From the cell containing the given text, extract its center point as [X, Y] coordinate. 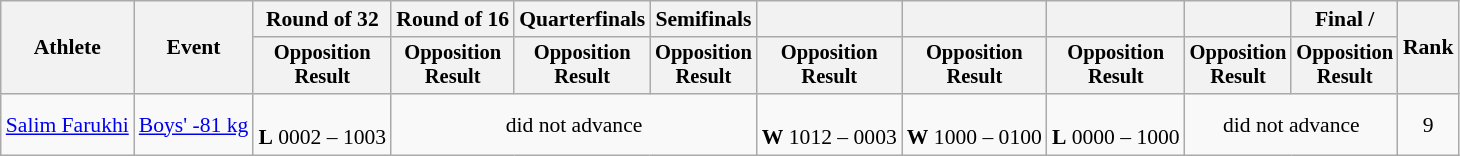
W 1000 – 0100 [974, 124]
Salim Farukhi [68, 124]
Event [194, 48]
Boys' -81 kg [194, 124]
Rank [1428, 48]
Round of 16 [452, 19]
Quarterfinals [582, 19]
Semifinals [704, 19]
9 [1428, 124]
Final / [1344, 19]
Athlete [68, 48]
L 0002 – 1003 [322, 124]
W 1012 – 0003 [830, 124]
Round of 32 [322, 19]
L 0000 – 1000 [1116, 124]
